Return the (x, y) coordinate for the center point of the cell that contains the specified text.  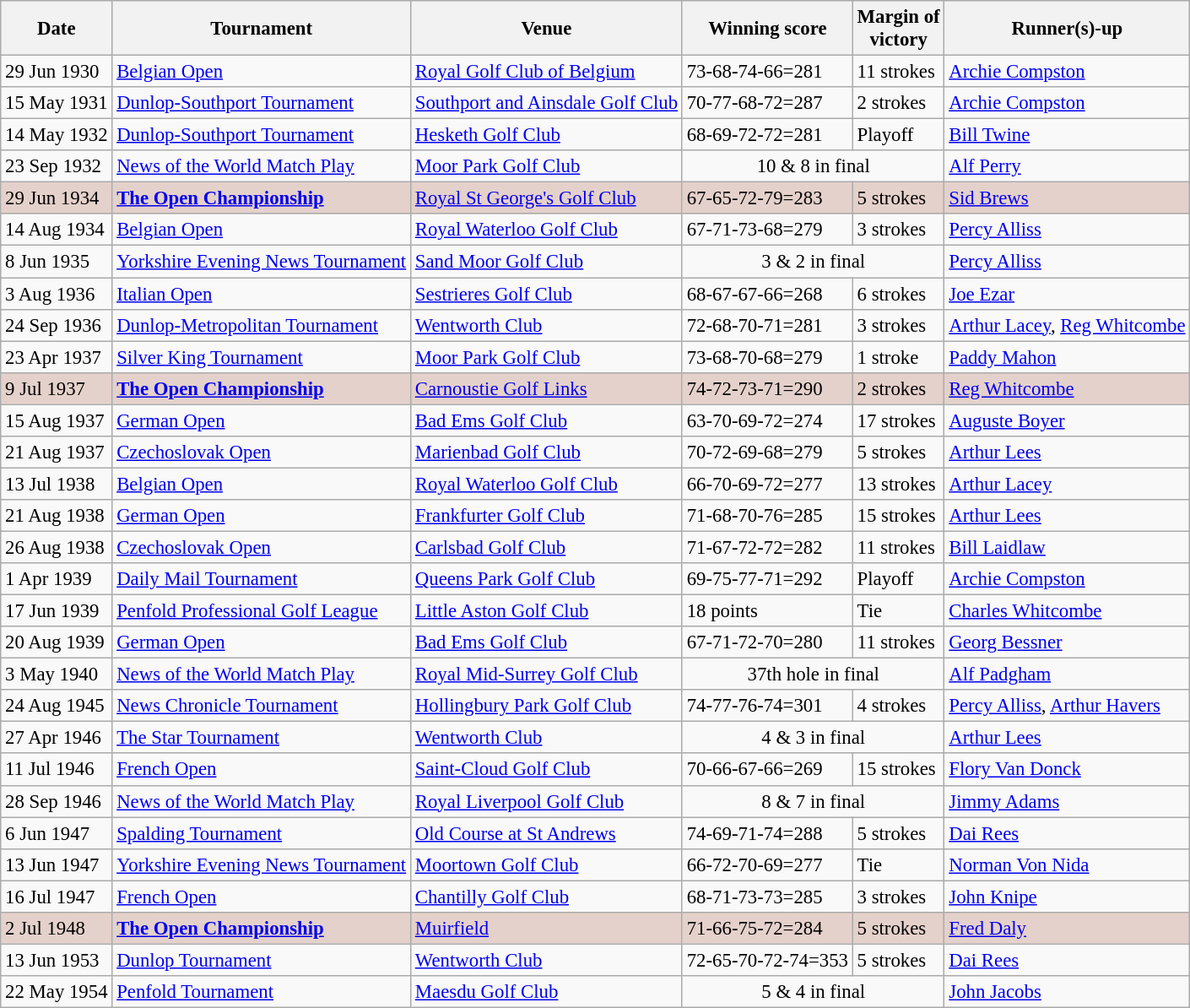
3 May 1940 (57, 675)
Flory Van Donck (1067, 770)
24 Sep 1936 (57, 325)
Venue (546, 29)
1 stroke (898, 357)
Little Aston Golf Club (546, 611)
Reg Whitcombe (1067, 388)
News Chronicle Tournament (262, 706)
71-66-75-72=284 (767, 929)
29 Jun 1930 (57, 72)
24 Aug 1945 (57, 706)
13 Jun 1947 (57, 864)
8 Jun 1935 (57, 262)
Date (57, 29)
70-77-68-72=287 (767, 103)
Chantilly Golf Club (546, 897)
22 May 1954 (57, 992)
Bill Twine (1067, 135)
27 Apr 1946 (57, 738)
Bill Laidlaw (1067, 547)
Moortown Golf Club (546, 864)
73-68-74-66=281 (767, 72)
68-71-73-73=285 (767, 897)
71-67-72-72=282 (767, 547)
70-66-67-66=269 (767, 770)
Charles Whitcombe (1067, 611)
21 Aug 1938 (57, 516)
Sid Brews (1067, 198)
10 & 8 in final (814, 166)
16 Jul 1947 (57, 897)
Percy Alliss, Arthur Havers (1067, 706)
Alf Padgham (1067, 675)
Alf Perry (1067, 166)
72-65-70-72-74=353 (767, 960)
Royal Mid-Surrey Golf Club (546, 675)
Silver King Tournament (262, 357)
Tournament (262, 29)
Royal Golf Club of Belgium (546, 72)
Daily Mail Tournament (262, 579)
4 strokes (898, 706)
63-70-69-72=274 (767, 420)
Penfold Tournament (262, 992)
14 May 1932 (57, 135)
Queens Park Golf Club (546, 579)
Dunlop-Metropolitan Tournament (262, 325)
Old Course at St Andrews (546, 833)
9 Jul 1937 (57, 388)
Arthur Lacey (1067, 484)
14 Aug 1934 (57, 230)
1 Apr 1939 (57, 579)
11 Jul 1946 (57, 770)
26 Aug 1938 (57, 547)
Dunlop Tournament (262, 960)
Jimmy Adams (1067, 801)
Hesketh Golf Club (546, 135)
17 strokes (898, 420)
Penfold Professional Golf League (262, 611)
Maesdu Golf Club (546, 992)
Southport and Ainsdale Golf Club (546, 103)
15 May 1931 (57, 103)
Joe Ezar (1067, 294)
Royal Liverpool Golf Club (546, 801)
74-77-76-74=301 (767, 706)
6 strokes (898, 294)
66-70-69-72=277 (767, 484)
73-68-70-68=279 (767, 357)
6 Jun 1947 (57, 833)
74-72-73-71=290 (767, 388)
Winning score (767, 29)
Georg Bessner (1067, 642)
Margin ofvictory (898, 29)
72-68-70-71=281 (767, 325)
Arthur Lacey, Reg Whitcombe (1067, 325)
The Star Tournament (262, 738)
John Jacobs (1067, 992)
67-71-72-70=280 (767, 642)
Norman Von Nida (1067, 864)
Sestrieres Golf Club (546, 294)
2 Jul 1948 (57, 929)
Royal St George's Golf Club (546, 198)
13 Jun 1953 (57, 960)
67-71-73-68=279 (767, 230)
28 Sep 1946 (57, 801)
Marienbad Golf Club (546, 453)
23 Sep 1932 (57, 166)
Paddy Mahon (1067, 357)
13 strokes (898, 484)
68-67-67-66=268 (767, 294)
Spalding Tournament (262, 833)
John Knipe (1067, 897)
67-65-72-79=283 (767, 198)
71-68-70-76=285 (767, 516)
74-69-71-74=288 (767, 833)
Hollingbury Park Golf Club (546, 706)
68-69-72-72=281 (767, 135)
18 points (767, 611)
Sand Moor Golf Club (546, 262)
4 & 3 in final (814, 738)
69-75-77-71=292 (767, 579)
23 Apr 1937 (57, 357)
Saint-Cloud Golf Club (546, 770)
Carlsbad Golf Club (546, 547)
Carnoustie Golf Links (546, 388)
Frankfurter Golf Club (546, 516)
20 Aug 1939 (57, 642)
Italian Open (262, 294)
21 Aug 1937 (57, 453)
3 & 2 in final (814, 262)
70-72-69-68=279 (767, 453)
Muirfield (546, 929)
8 & 7 in final (814, 801)
3 Aug 1936 (57, 294)
13 Jul 1938 (57, 484)
66-72-70-69=277 (767, 864)
5 & 4 in final (814, 992)
Runner(s)-up (1067, 29)
15 Aug 1937 (57, 420)
Fred Daly (1067, 929)
29 Jun 1934 (57, 198)
Auguste Boyer (1067, 420)
17 Jun 1939 (57, 611)
37th hole in final (814, 675)
